Detect which cell encompasses the target text, then output its [X, Y] center coordinate. 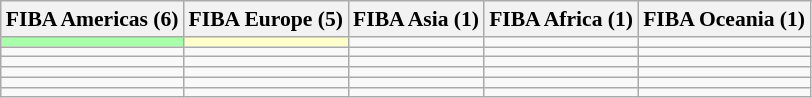
FIBA Asia (1) [416, 19]
FIBA Oceania (1) [724, 19]
FIBA Europe (5) [266, 19]
FIBA Americas (6) [92, 19]
FIBA Africa (1) [561, 19]
